Search for the cell housing the specified text and yield its [X, Y] center coordinate. 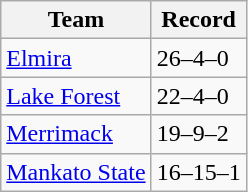
19–9–2 [198, 134]
Elmira [76, 58]
Record [198, 20]
16–15–1 [198, 172]
26–4–0 [198, 58]
22–4–0 [198, 96]
Team [76, 20]
Lake Forest [76, 96]
Merrimack [76, 134]
Mankato State [76, 172]
